Search for the cell housing the specified text and yield its [X, Y] center coordinate. 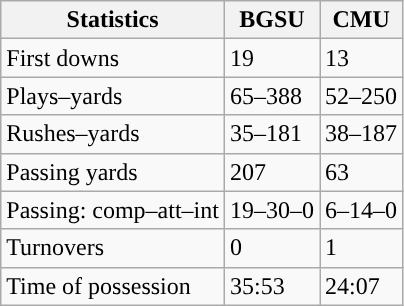
63 [362, 172]
19 [272, 58]
19–30–0 [272, 210]
Time of possession [113, 286]
65–388 [272, 96]
BGSU [272, 20]
0 [272, 248]
Passing yards [113, 172]
52–250 [362, 96]
Turnovers [113, 248]
24:07 [362, 286]
1 [362, 248]
38–187 [362, 134]
13 [362, 58]
6–14–0 [362, 210]
CMU [362, 20]
207 [272, 172]
35–181 [272, 134]
Statistics [113, 20]
Rushes–yards [113, 134]
Passing: comp–att–int [113, 210]
First downs [113, 58]
35:53 [272, 286]
Plays–yards [113, 96]
